Output the [x, y] coordinate of the center of the cell containing the given text.  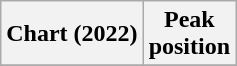
Chart (2022) [72, 34]
Peakposition [189, 34]
